Find where the given text appears and provide that cell's center as [X, Y] coordinate. 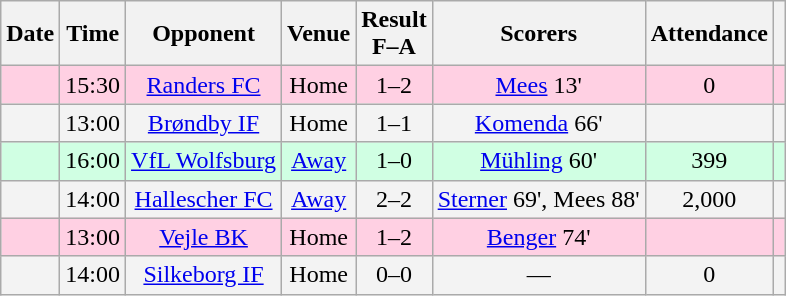
15:30 [93, 85]
Hallescher FC [204, 199]
1–0 [394, 161]
Sterner 69', Mees 88' [538, 199]
Scorers [538, 34]
Komenda 66' [538, 123]
Mees 13' [538, 85]
Vejle BK [204, 237]
Silkeborg IF [204, 275]
Venue [319, 34]
VfL Wolfsburg [204, 161]
Benger 74' [538, 237]
Randers FC [204, 85]
399 [709, 161]
ResultF–A [394, 34]
Time [93, 34]
2–2 [394, 199]
Date [30, 34]
Attendance [709, 34]
Brøndby IF [204, 123]
Mühling 60' [538, 161]
1–1 [394, 123]
0–0 [394, 275]
— [538, 275]
Opponent [204, 34]
2,000 [709, 199]
16:00 [93, 161]
